For the text-containing cell, return its midpoint in [x, y] coordinate format. 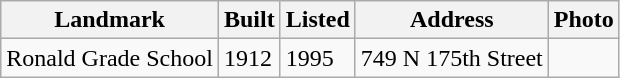
1912 [249, 58]
749 N 175th Street [452, 58]
Address [452, 20]
Landmark [110, 20]
Listed [318, 20]
Ronald Grade School [110, 58]
Photo [584, 20]
Built [249, 20]
1995 [318, 58]
